Find where the given text appears and provide that cell's center as (X, Y) coordinate. 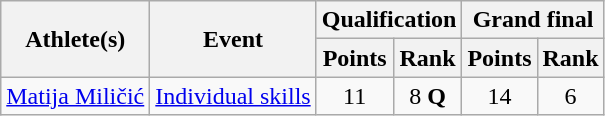
Matija Miličić (76, 96)
Grand final (533, 20)
6 (570, 96)
Event (233, 39)
8 Q (428, 96)
Athlete(s) (76, 39)
Qualification (389, 20)
14 (500, 96)
Individual skills (233, 96)
11 (354, 96)
